Scan for the cell matching the given text and deliver its [x, y] coordinate at center. 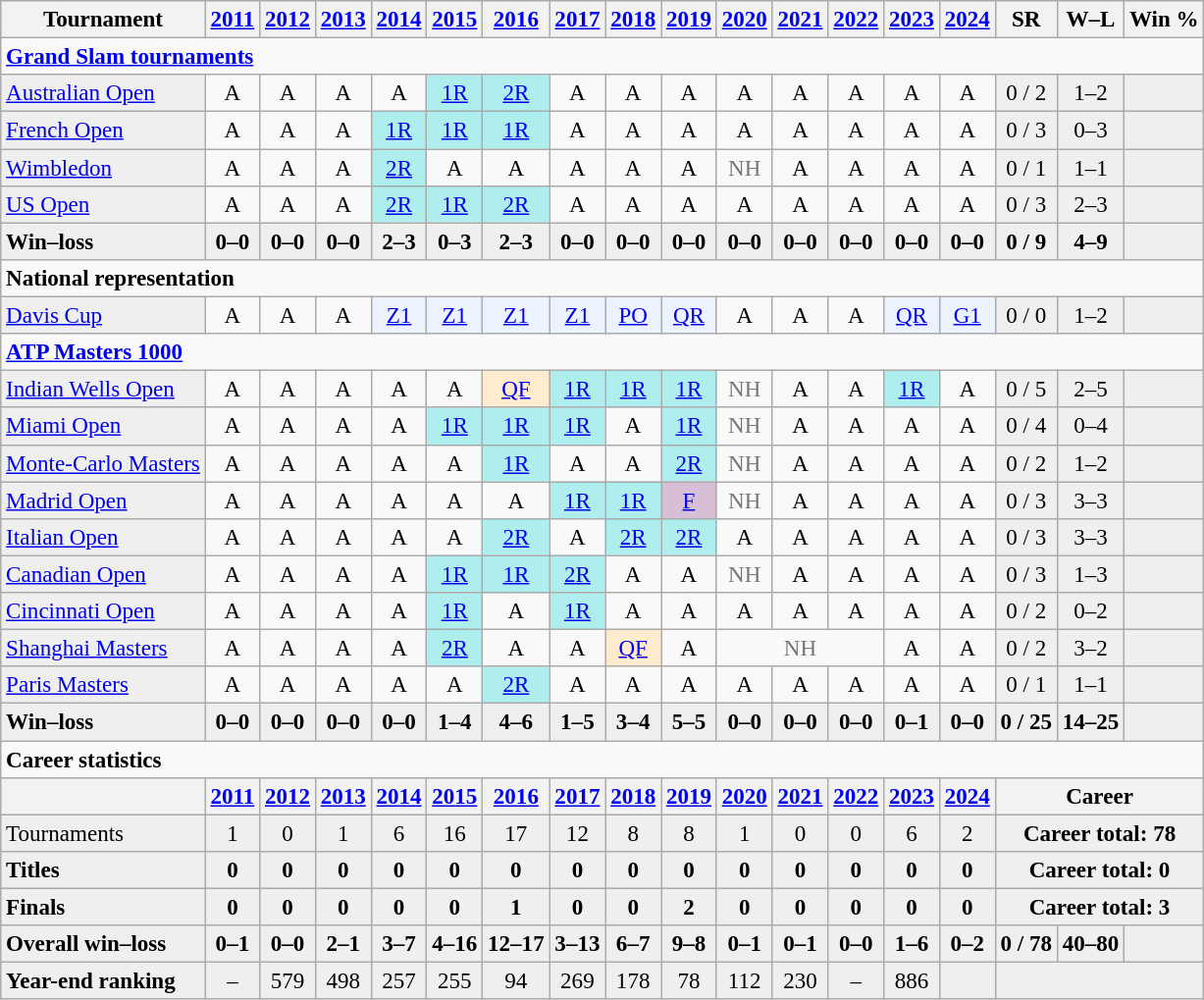
Career total: 0 [1099, 870]
Career [1099, 797]
230 [801, 981]
4–16 [455, 944]
9–8 [689, 944]
Finals [103, 908]
1–3 [1090, 574]
Win % [1164, 20]
0 / 5 [1026, 390]
579 [288, 981]
Tournament [103, 20]
16 [455, 833]
Cincinnati Open [103, 611]
Shanghai Masters [103, 649]
Overall win–loss [103, 944]
886 [913, 981]
269 [577, 981]
Italian Open [103, 538]
Monte-Carlo Masters [103, 463]
0–4 [1090, 427]
Career total: 78 [1099, 833]
0 / 0 [1026, 316]
Davis Cup [103, 316]
3–2 [1090, 649]
6–7 [634, 944]
0 / 25 [1026, 722]
3–4 [634, 722]
Tournaments [103, 833]
17 [516, 833]
257 [398, 981]
PO [634, 316]
US Open [103, 205]
Madrid Open [103, 500]
0 / 9 [1026, 241]
12–17 [516, 944]
14–25 [1090, 722]
1–5 [577, 722]
Wimbledon [103, 168]
3–7 [398, 944]
0 / 78 [1026, 944]
Grand Slam tournaments [602, 57]
Titles [103, 870]
3–13 [577, 944]
French Open [103, 131]
94 [516, 981]
0 / 4 [1026, 427]
W–L [1090, 20]
255 [455, 981]
4–6 [516, 722]
2–5 [1090, 390]
78 [689, 981]
Career total: 3 [1099, 908]
G1 [968, 316]
Career statistics [602, 760]
4–9 [1090, 241]
12 [577, 833]
178 [634, 981]
112 [744, 981]
Canadian Open [103, 574]
1–4 [455, 722]
Australian Open [103, 93]
Year-end ranking [103, 981]
40–80 [1090, 944]
F [689, 500]
1–6 [913, 944]
Paris Masters [103, 685]
SR [1026, 20]
2–1 [343, 944]
ATP Masters 1000 [602, 352]
National representation [602, 279]
Miami Open [103, 427]
498 [343, 981]
5–5 [689, 722]
Indian Wells Open [103, 390]
